For the text-containing cell, return its midpoint in (x, y) coordinate format. 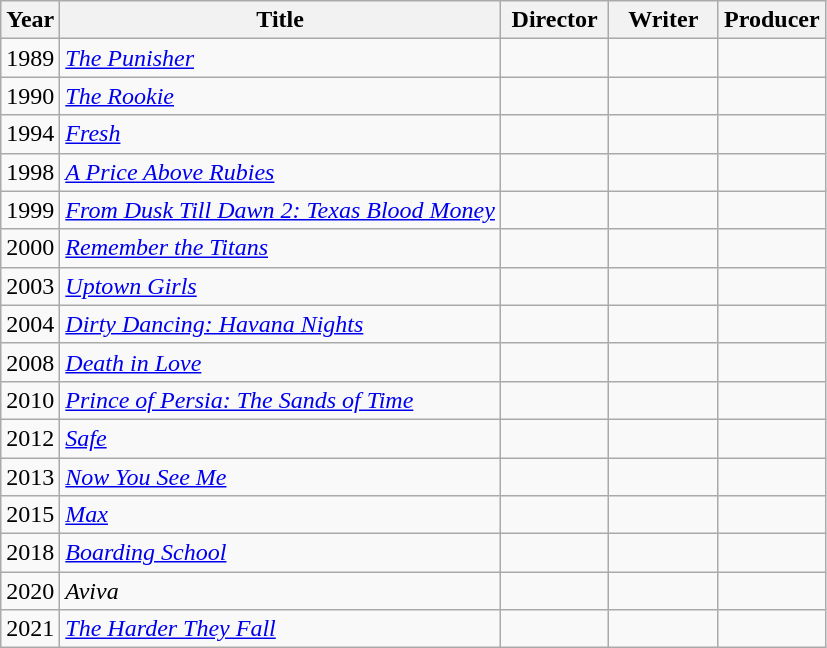
The Rookie (280, 96)
From Dusk Till Dawn 2: Texas Blood Money (280, 210)
Max (280, 515)
2021 (30, 629)
2012 (30, 438)
2008 (30, 362)
2013 (30, 477)
Prince of Persia: The Sands of Time (280, 400)
1989 (30, 58)
2003 (30, 286)
Director (554, 20)
Safe (280, 438)
Writer (664, 20)
Fresh (280, 134)
The Harder They Fall (280, 629)
Title (280, 20)
Remember the Titans (280, 248)
1994 (30, 134)
Death in Love (280, 362)
2010 (30, 400)
1999 (30, 210)
Aviva (280, 591)
1990 (30, 96)
2020 (30, 591)
2015 (30, 515)
Boarding School (280, 553)
2018 (30, 553)
2000 (30, 248)
Now You See Me (280, 477)
A Price Above Rubies (280, 172)
The Punisher (280, 58)
Year (30, 20)
Dirty Dancing: Havana Nights (280, 324)
Producer (772, 20)
2004 (30, 324)
1998 (30, 172)
Uptown Girls (280, 286)
